Search for the cell housing the specified text and yield its (x, y) center coordinate. 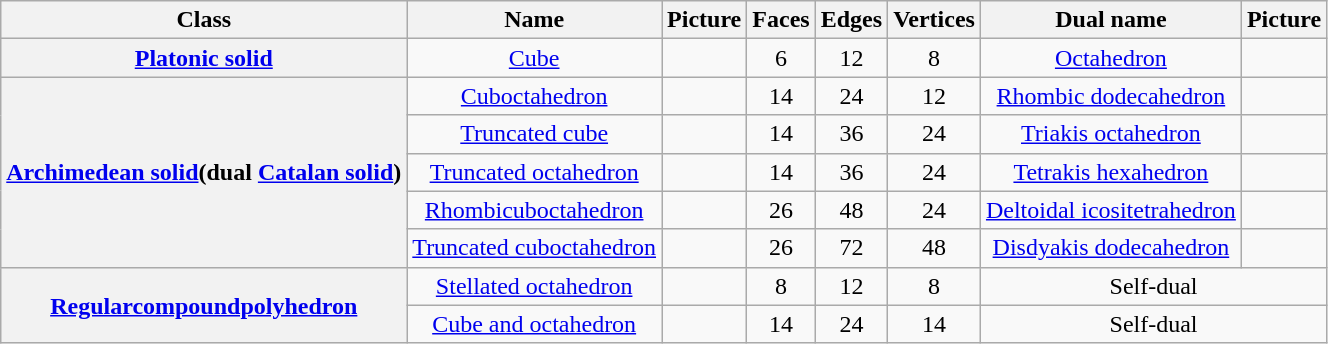
Faces (781, 20)
Rhombicuboctahedron (534, 210)
Stellated octahedron (534, 286)
Platonic solid (204, 58)
Deltoidal icositetrahedron (1110, 210)
Disdyakis dodecahedron (1110, 248)
Cube and octahedron (534, 324)
Name (534, 20)
Vertices (934, 20)
Truncated cube (534, 134)
Rhombic dodecahedron (1110, 96)
Class (204, 20)
Archimedean solid(dual Catalan solid) (204, 172)
Cube (534, 58)
Regularcompoundpolyhedron (204, 305)
Edges (851, 20)
72 (851, 248)
Dual name (1110, 20)
Truncated octahedron (534, 172)
Triakis octahedron (1110, 134)
6 (781, 58)
Cuboctahedron (534, 96)
Truncated cuboctahedron (534, 248)
Octahedron (1110, 58)
Tetrakis hexahedron (1110, 172)
